Locate the cell with the specified text and output its [X, Y] center coordinate. 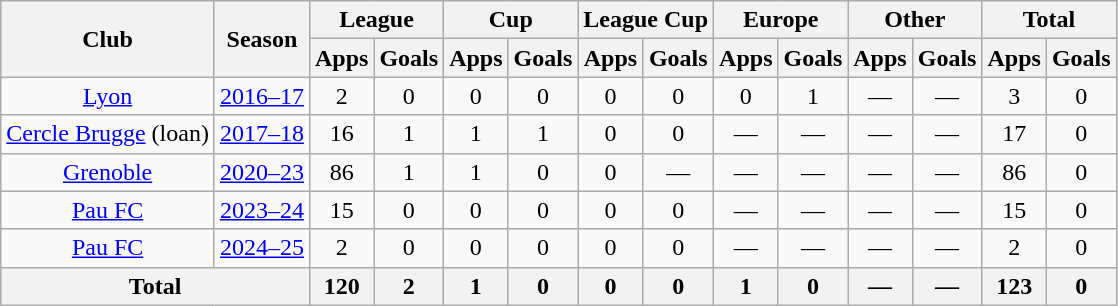
2017–18 [262, 134]
Lyon [108, 96]
Club [108, 39]
16 [341, 134]
2023–24 [262, 210]
Europe [781, 20]
2020–23 [262, 172]
Season [262, 39]
17 [1014, 134]
League [376, 20]
120 [341, 286]
Other [915, 20]
123 [1014, 286]
Cercle Brugge (loan) [108, 134]
League Cup [646, 20]
Grenoble [108, 172]
2016–17 [262, 96]
Cup [511, 20]
3 [1014, 96]
2024–25 [262, 248]
